Find where the given text appears and provide that cell's center as (X, Y) coordinate. 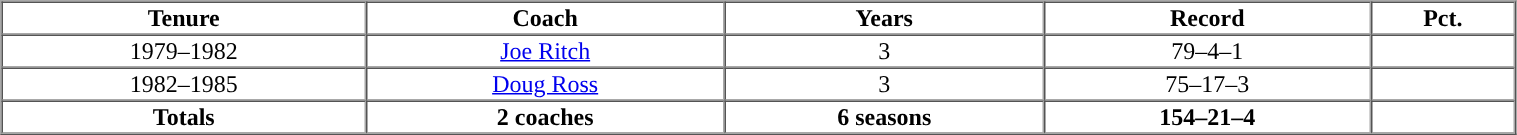
Joe Ritch (545, 50)
154–21–4 (1207, 116)
Totals (184, 116)
Pct. (1442, 18)
75–17–3 (1207, 84)
2 coaches (545, 116)
Years (884, 18)
79–4–1 (1207, 50)
Record (1207, 18)
Coach (545, 18)
Tenure (184, 18)
1982–1985 (184, 84)
1979–1982 (184, 50)
Doug Ross (545, 84)
6 seasons (884, 116)
